Determine the [x, y] coordinate at the center of the cell enclosing the given text.  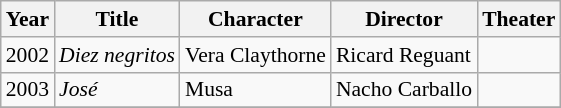
Year [28, 19]
Character [256, 19]
Musa [256, 90]
Diez negritos [117, 55]
Director [404, 19]
Nacho Carballo [404, 90]
2003 [28, 90]
2002 [28, 55]
Theater [518, 19]
Ricard Reguant [404, 55]
Vera Claythorne [256, 55]
José [117, 90]
Title [117, 19]
